Detect which cell encompasses the target text, then output its [x, y] center coordinate. 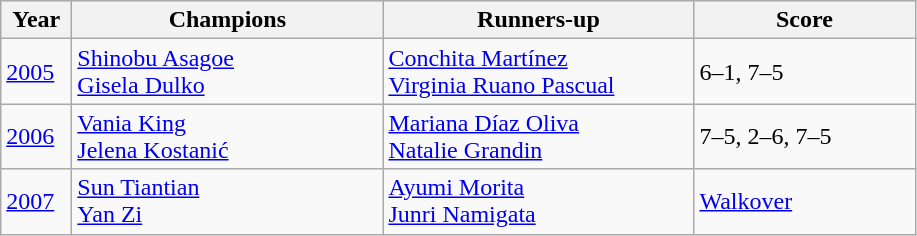
Score [804, 20]
Champions [228, 20]
Conchita Martínez Virginia Ruano Pascual [538, 72]
Year [36, 20]
Sun Tiantian Yan Zi [228, 202]
Runners-up [538, 20]
Mariana Díaz Oliva Natalie Grandin [538, 136]
Walkover [804, 202]
7–5, 2–6, 7–5 [804, 136]
Ayumi Morita Junri Namigata [538, 202]
6–1, 7–5 [804, 72]
Shinobu Asagoe Gisela Dulko [228, 72]
Vania King Jelena Kostanić [228, 136]
2007 [36, 202]
2005 [36, 72]
2006 [36, 136]
